Extract the (X, Y) coordinate from the center of the cell holding the provided text.  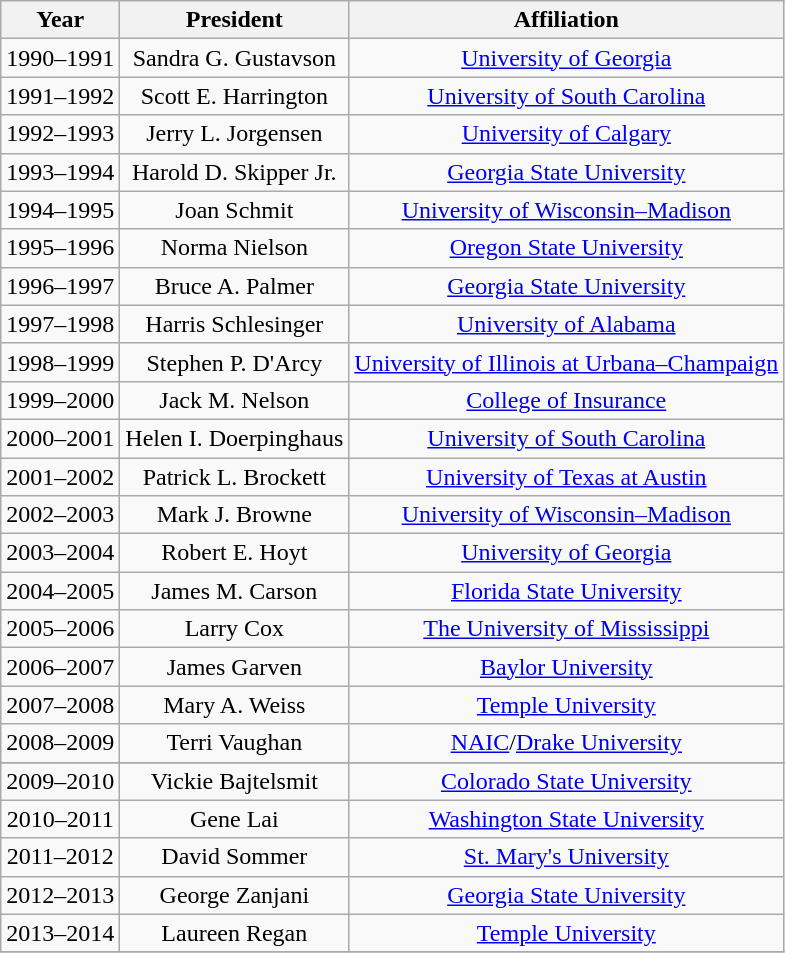
Mark J. Browne (234, 515)
Colorado State University (566, 781)
Terri Vaughan (234, 743)
2009–2010 (60, 781)
Mary A. Weiss (234, 705)
College of Insurance (566, 400)
Helen I. Doerpinghaus (234, 438)
2001–2002 (60, 477)
1990–1991 (60, 58)
University of Texas at Austin (566, 477)
1996–1997 (60, 286)
Harold D. Skipper Jr. (234, 172)
George Zanjani (234, 895)
Baylor University (566, 667)
Sandra G. Gustavson (234, 58)
Vickie Bajtelsmit (234, 781)
2002–2003 (60, 515)
Washington State University (566, 819)
Affiliation (566, 20)
David Sommer (234, 857)
2013–2014 (60, 933)
Florida State University (566, 591)
Stephen P. D'Arcy (234, 362)
Gene Lai (234, 819)
Harris Schlesinger (234, 324)
1995–1996 (60, 248)
1991–1992 (60, 96)
1993–1994 (60, 172)
Scott E. Harrington (234, 96)
2010–2011 (60, 819)
2000–2001 (60, 438)
Larry Cox (234, 629)
Jerry L. Jorgensen (234, 134)
Bruce A. Palmer (234, 286)
2004–2005 (60, 591)
2012–2013 (60, 895)
2003–2004 (60, 553)
President (234, 20)
2006–2007 (60, 667)
The University of Mississippi (566, 629)
University of Illinois at Urbana–Champaign (566, 362)
NAIC/Drake University (566, 743)
University of Calgary (566, 134)
2011–2012 (60, 857)
Norma Nielson (234, 248)
Joan Schmit (234, 210)
Year (60, 20)
1994–1995 (60, 210)
1997–1998 (60, 324)
2007–2008 (60, 705)
Oregon State University (566, 248)
1999–2000 (60, 400)
1998–1999 (60, 362)
Laureen Regan (234, 933)
Robert E. Hoyt (234, 553)
University of Alabama (566, 324)
Jack M. Nelson (234, 400)
1992–1993 (60, 134)
James Garven (234, 667)
St. Mary's University (566, 857)
2008–2009 (60, 743)
James M. Carson (234, 591)
2005–2006 (60, 629)
Patrick L. Brockett (234, 477)
